Pinpoint the cell where the given text exists, returning its [x, y] midpoint coordinate. 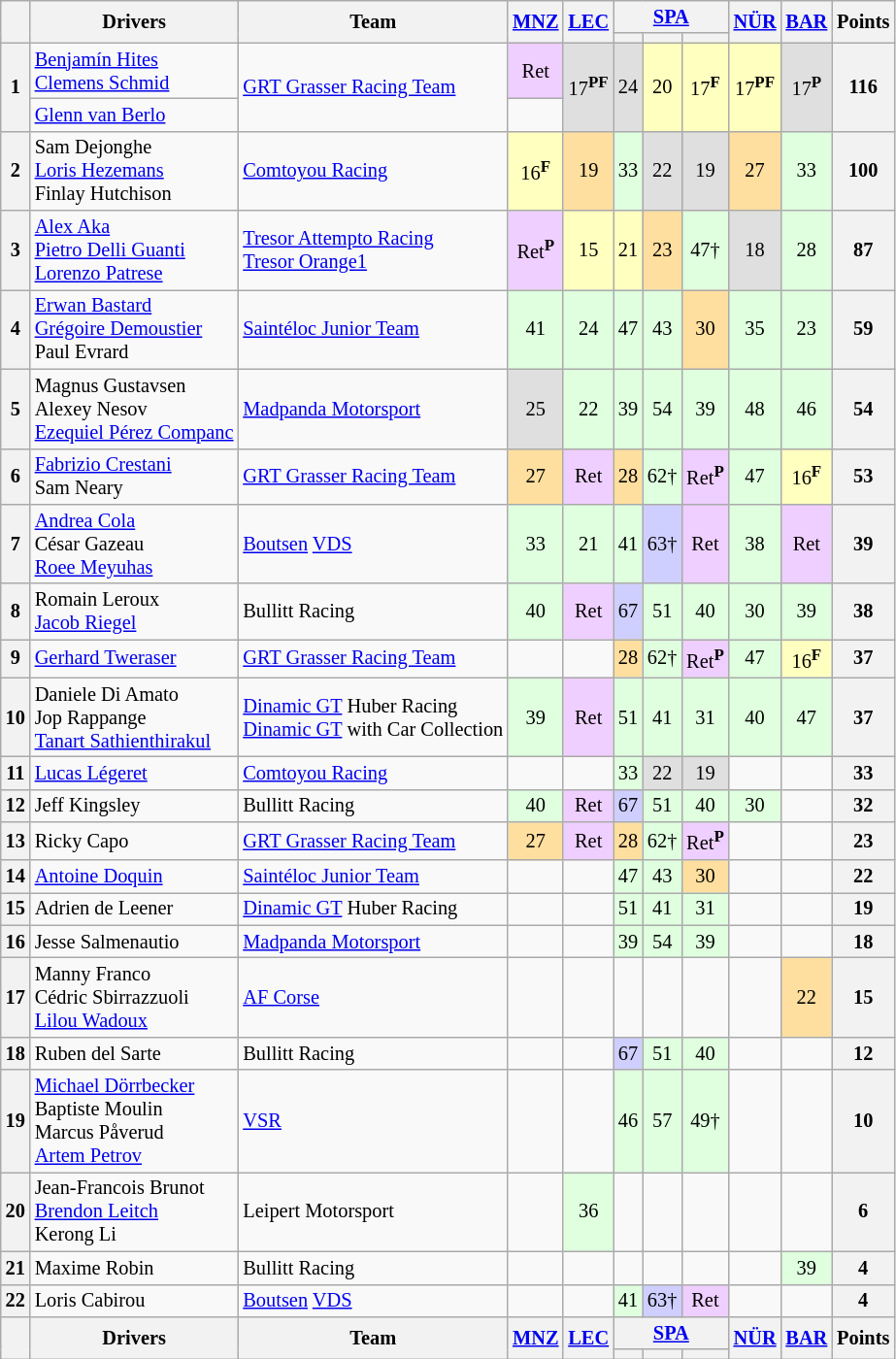
Antoine Doquin [134, 876]
Glenn van Berlo [134, 115]
Sam Dejonghe Loris Hezemans Finlay Hutchison [134, 171]
Romain Leroux Jacob Riegel [134, 612]
17 [16, 997]
13 [16, 841]
Michael Dörrbecker Baptiste Moulin Marcus Påverud Artem Petrov [134, 1121]
Adrien de Leener [134, 909]
8 [16, 612]
25 [536, 409]
Dinamic GT Huber Racing [373, 909]
Fabrizio Crestani Sam Neary [134, 477]
32 [863, 806]
2 [16, 171]
Jean-Francois Brunot Brendon Leitch Kerong Li [134, 1211]
Gerhard Tweraser [134, 658]
11 [16, 773]
7 [16, 544]
Tresor Attempto Racing Tresor Orange1 [373, 250]
VSR [373, 1121]
Daniele Di Amato Jop Rappange Tanart Sathienthirakul [134, 717]
14 [16, 876]
48 [755, 409]
57 [662, 1121]
Leipert Motorsport [373, 1211]
87 [863, 250]
AF Corse [373, 997]
Benjamín Hites Clemens Schmid [134, 71]
53 [863, 477]
1 [16, 87]
49† [705, 1121]
17P [806, 87]
Alex Aka Pietro Delli Guanti Lorenzo Patrese [134, 250]
5 [16, 409]
Ruben del Sarte [134, 1053]
59 [863, 329]
Manny Franco Cédric Sbirrazzuoli Lilou Wadoux [134, 997]
Dinamic GT Huber Racing Dinamic GT with Car Collection [373, 717]
Maxime Robin [134, 1268]
Andrea Cola César Gazeau Roee Meyuhas [134, 544]
Erwan Bastard Grégoire Demoustier Paul Evrard [134, 329]
36 [588, 1211]
17F [705, 87]
Loris Cabirou [134, 1301]
116 [863, 87]
100 [863, 171]
Jeff Kingsley [134, 806]
Jesse Salmenautio [134, 942]
9 [16, 658]
Magnus Gustavsen Alexey Nesov Ezequiel Pérez Companc [134, 409]
35 [755, 329]
Lucas Légeret [134, 773]
47† [705, 250]
Ricky Capo [134, 841]
16 [16, 942]
3 [16, 250]
